Extract the [x, y] coordinate from the center of the cell holding the provided text.  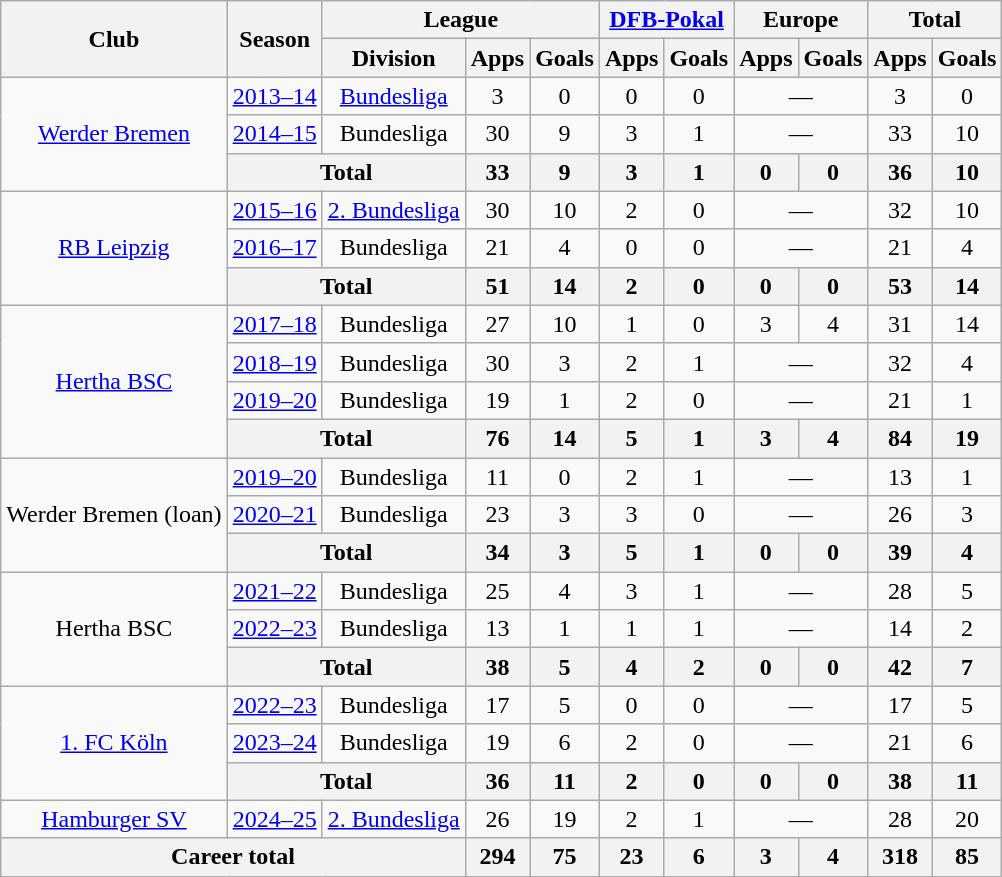
Werder Bremen (loan) [114, 515]
294 [497, 857]
2015–16 [274, 210]
76 [497, 438]
2017–18 [274, 324]
Division [394, 58]
Career total [233, 857]
20 [967, 819]
2018–19 [274, 362]
53 [900, 286]
Season [274, 39]
75 [565, 857]
51 [497, 286]
Hamburger SV [114, 819]
RB Leipzig [114, 248]
2020–21 [274, 515]
League [460, 20]
2021–22 [274, 591]
25 [497, 591]
85 [967, 857]
318 [900, 857]
2024–25 [274, 819]
84 [900, 438]
2023–24 [274, 743]
34 [497, 553]
31 [900, 324]
39 [900, 553]
DFB-Pokal [666, 20]
2016–17 [274, 248]
27 [497, 324]
7 [967, 667]
42 [900, 667]
2014–15 [274, 134]
Werder Bremen [114, 134]
Club [114, 39]
Europe [801, 20]
1. FC Köln [114, 743]
2013–14 [274, 96]
